Extract the [X, Y] coordinate from the center of the cell holding the provided text.  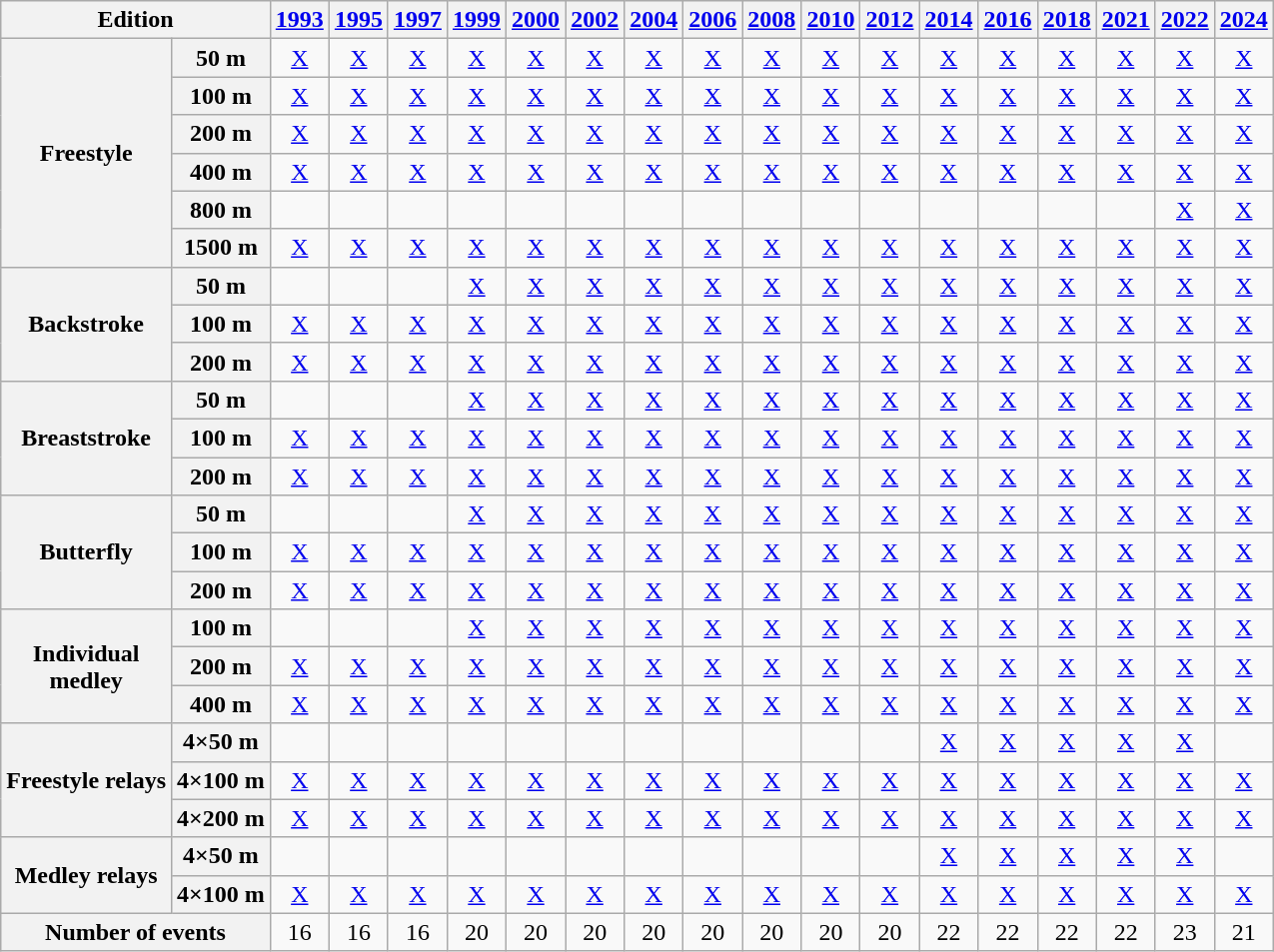
2010 [831, 20]
1995 [358, 20]
1999 [476, 20]
1500 m [222, 248]
23 [1185, 932]
2012 [889, 20]
Medley relays [86, 875]
Breaststroke [86, 438]
Freestyle relays [86, 780]
Backstroke [86, 324]
2022 [1185, 20]
Freestyle [86, 153]
Individualmedley [86, 666]
Number of events [136, 932]
2018 [1067, 20]
2002 [596, 20]
2024 [1243, 20]
1993 [300, 20]
1997 [418, 20]
21 [1243, 932]
2014 [949, 20]
800 m [222, 210]
2006 [713, 20]
2016 [1007, 20]
2008 [771, 20]
2000 [536, 20]
Butterfly [86, 552]
4×200 m [222, 818]
2004 [653, 20]
Edition [136, 20]
2021 [1125, 20]
